Detect which cell encompasses the target text, then output its (X, Y) center coordinate. 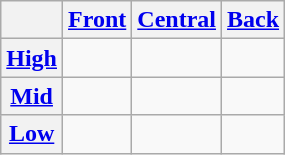
Back (254, 20)
High (32, 58)
Front (98, 20)
Low (32, 134)
Mid (32, 96)
Central (177, 20)
